For the text-containing cell, return its midpoint in (X, Y) coordinate format. 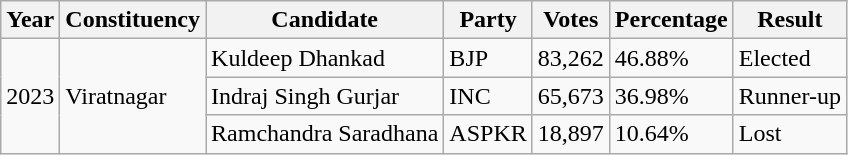
10.64% (671, 134)
Lost (790, 134)
Percentage (671, 20)
Viratnagar (133, 96)
Constituency (133, 20)
65,673 (570, 96)
BJP (488, 58)
Year (30, 20)
INC (488, 96)
Kuldeep Dhankad (325, 58)
18,897 (570, 134)
Ramchandra Saradhana (325, 134)
Result (790, 20)
Candidate (325, 20)
83,262 (570, 58)
ASPKR (488, 134)
Elected (790, 58)
Runner-up (790, 96)
36.98% (671, 96)
46.88% (671, 58)
Votes (570, 20)
2023 (30, 96)
Indraj Singh Gurjar (325, 96)
Party (488, 20)
